Determine the (x, y) coordinate at the center of the cell enclosing the given text.  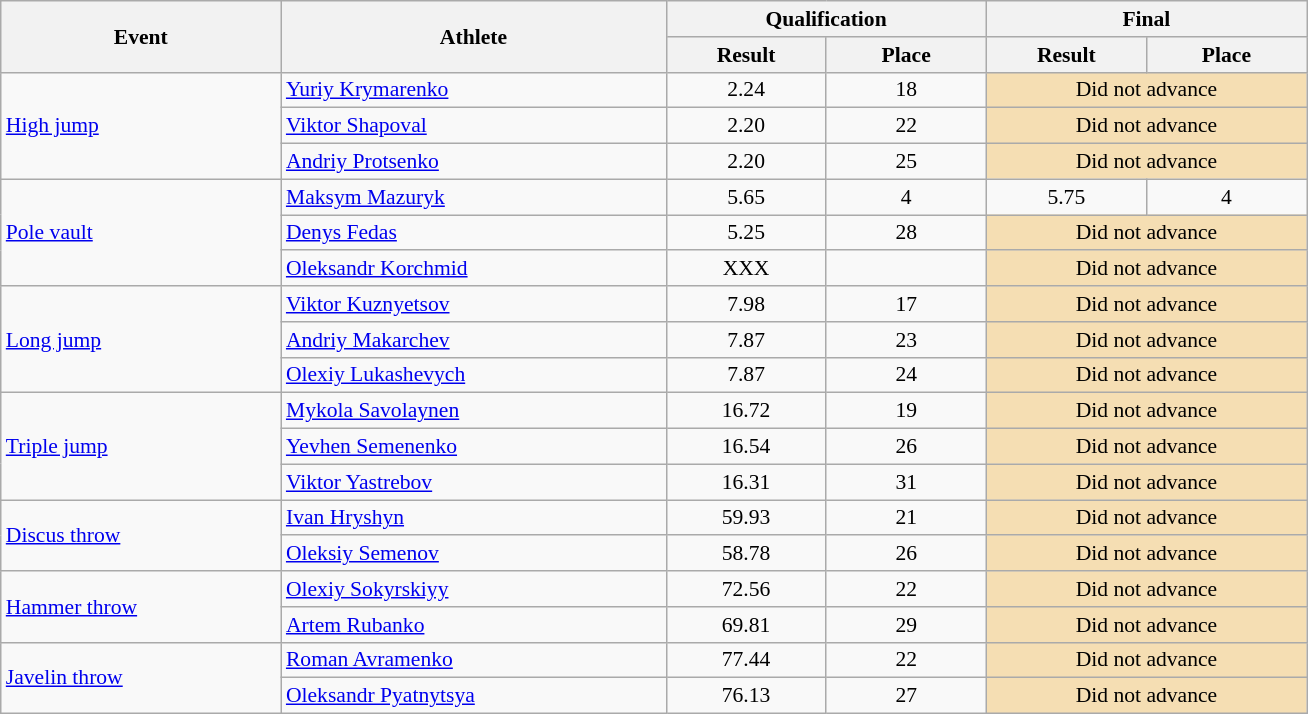
Javelin throw (141, 678)
Viktor Yastrebov (474, 482)
23 (906, 340)
7.98 (746, 304)
16.54 (746, 447)
31 (906, 482)
77.44 (746, 660)
16.72 (746, 411)
Ivan Hryshyn (474, 518)
2.24 (746, 90)
Yuriy Krymarenko (474, 90)
5.25 (746, 233)
Andriy Protsenko (474, 162)
27 (906, 696)
76.13 (746, 696)
Roman Avramenko (474, 660)
Event (141, 36)
5.65 (746, 197)
5.75 (1066, 197)
25 (906, 162)
High jump (141, 126)
18 (906, 90)
Long jump (141, 340)
28 (906, 233)
Viktor Kuznyetsov (474, 304)
Artem Rubanko (474, 625)
Viktor Shapoval (474, 126)
19 (906, 411)
16.31 (746, 482)
Pole vault (141, 232)
Maksym Mazuryk (474, 197)
Olexiy Sokyrskiyy (474, 589)
Oleksiy Semenov (474, 554)
Qualification (826, 19)
Olexiy Lukashevych (474, 375)
Oleksandr Pyatnytsya (474, 696)
58.78 (746, 554)
59.93 (746, 518)
69.81 (746, 625)
Yevhen Semenenko (474, 447)
72.56 (746, 589)
Discus throw (141, 536)
24 (906, 375)
Andriy Makarchev (474, 340)
Denys Fedas (474, 233)
17 (906, 304)
29 (906, 625)
Athlete (474, 36)
Mykola Savolaynen (474, 411)
Triple jump (141, 446)
Oleksandr Korchmid (474, 269)
Hammer throw (141, 606)
XXX (746, 269)
21 (906, 518)
Final (1146, 19)
